Return the [X, Y] coordinate for the center point of the cell that contains the specified text.  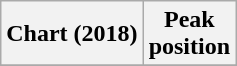
Chart (2018) [72, 34]
Peakposition [189, 34]
